Return [x, y] of the center of cell containing provided text 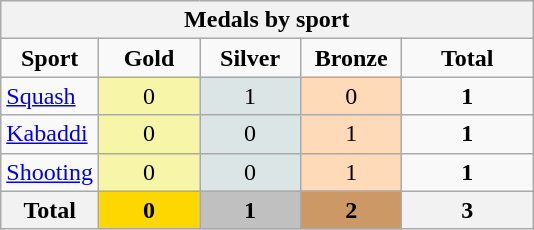
Silver [250, 58]
Medals by sport [267, 20]
Sport [50, 58]
Kabaddi [50, 134]
Squash [50, 96]
Shooting [50, 172]
3 [468, 210]
Bronze [352, 58]
Gold [150, 58]
2 [352, 210]
